Return the [x, y] coordinate for the center point of the cell that contains the specified text.  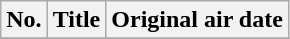
No. [24, 20]
Original air date [198, 20]
Title [76, 20]
